Detect which cell encompasses the target text, then output its [X, Y] center coordinate. 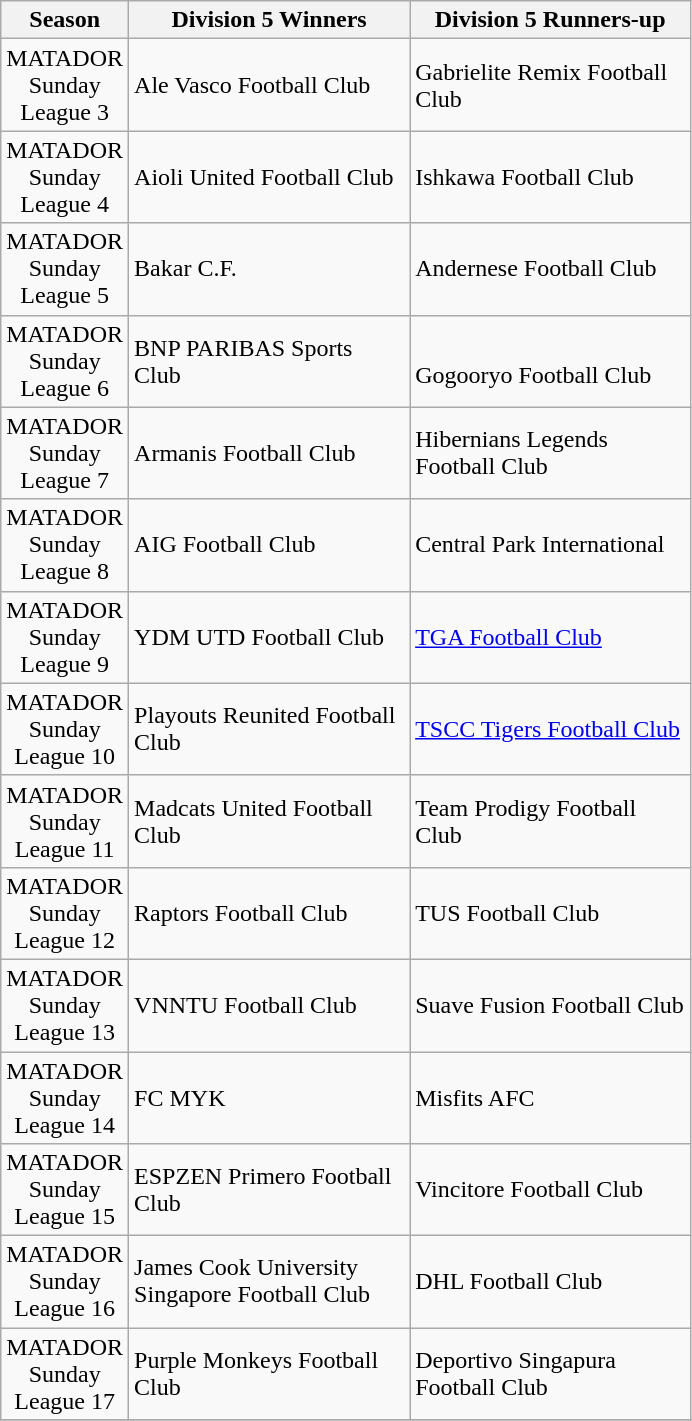
MATADOR Sunday League 17 [65, 1374]
Season [65, 20]
TUS Football Club [550, 913]
Armanis Football Club [270, 453]
Gabrielite Remix Football Club [550, 85]
Vincitore Football Club [550, 1190]
Suave Fusion Football Club [550, 1005]
MATADOR Sunday League 3 [65, 85]
DHL Football Club [550, 1282]
MATADOR Sunday League 8 [65, 545]
VNNTU Football Club [270, 1005]
MATADOR Sunday League 12 [65, 913]
YDM UTD Football Club [270, 637]
MATADOR Sunday League 16 [65, 1282]
Central Park International [550, 545]
TGA Football Club [550, 637]
MATADOR Sunday League 5 [65, 269]
James Cook University Singapore Football Club [270, 1282]
Aioli United Football Club [270, 177]
Deportivo Singapura Football Club [550, 1374]
Purple Monkeys Football Club [270, 1374]
MATADOR Sunday League 10 [65, 729]
Ishkawa Football Club [550, 177]
MATADOR Sunday League 7 [65, 453]
MATADOR Sunday League 9 [65, 637]
MATADOR Sunday League 4 [65, 177]
Team Prodigy Football Club [550, 821]
Division 5 Winners [270, 20]
MATADOR Sunday League 15 [65, 1190]
Playouts Reunited Football Club [270, 729]
Ale Vasco Football Club [270, 85]
Raptors Football Club [270, 913]
MATADOR Sunday League 13 [65, 1005]
MATADOR Sunday League 6 [65, 361]
TSCC Tigers Football Club [550, 729]
Hibernians Legends Football Club [550, 453]
Andernese Football Club [550, 269]
Gogooryo Football Club [550, 361]
BNP PARIBAS Sports Club [270, 361]
Division 5 Runners-up [550, 20]
MATADOR Sunday League 11 [65, 821]
MATADOR Sunday League 14 [65, 1098]
Madcats United Football Club [270, 821]
Misfits AFC [550, 1098]
AIG Football Club [270, 545]
Bakar C.F. [270, 269]
ESPZEN Primero Football Club [270, 1190]
FC MYK [270, 1098]
